Identify which cell holds the provided text, then report its [x, y] central coordinate. 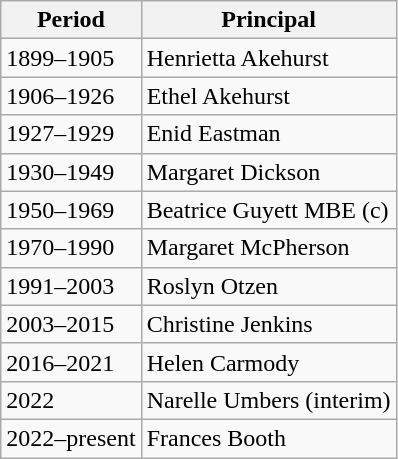
2022–present [71, 438]
Principal [268, 20]
1950–1969 [71, 210]
2016–2021 [71, 362]
Enid Eastman [268, 134]
Margaret Dickson [268, 172]
Helen Carmody [268, 362]
1991–2003 [71, 286]
Beatrice Guyett MBE (c) [268, 210]
Ethel Akehurst [268, 96]
1927–1929 [71, 134]
Period [71, 20]
Roslyn Otzen [268, 286]
Henrietta Akehurst [268, 58]
1930–1949 [71, 172]
Frances Booth [268, 438]
1899–1905 [71, 58]
Margaret McPherson [268, 248]
1970–1990 [71, 248]
Narelle Umbers (interim) [268, 400]
2022 [71, 400]
1906–1926 [71, 96]
Christine Jenkins [268, 324]
2003–2015 [71, 324]
